Return [x, y] of the center of cell containing provided text 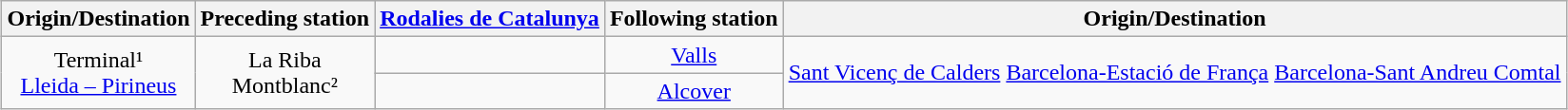
Preceding station [285, 19]
Sant Vicenç de Calders Barcelona-Estació de França Barcelona-Sant Andreu Comtal [1174, 73]
Following station [694, 19]
Rodalies de Catalunya [490, 19]
Alcover [694, 91]
La RibaMontblanc² [285, 73]
Valls [694, 55]
Terminal¹Lleida – Pirineus [99, 73]
